Capture the cell that displays the provided text and extract its (x, y) central coordinate. 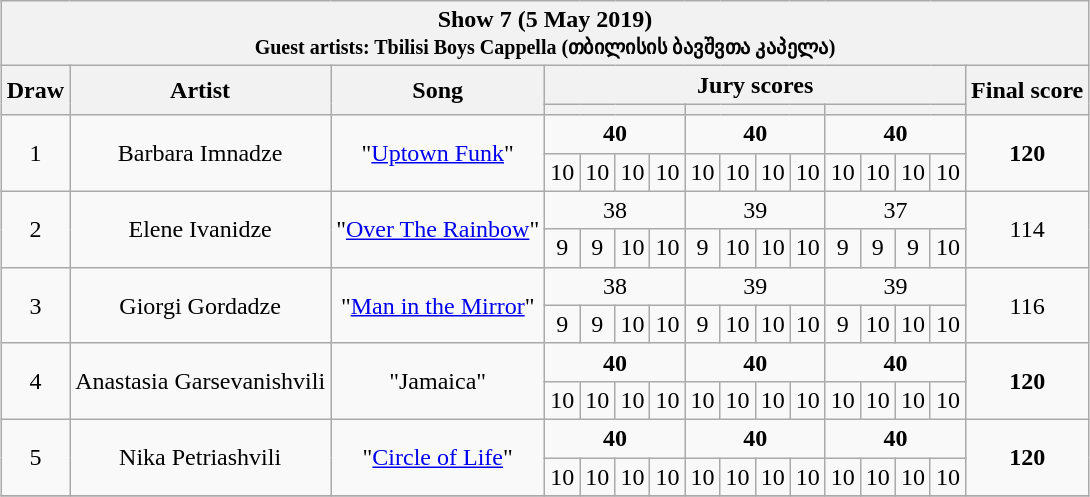
114 (1028, 229)
Barbara Imnadze (200, 153)
Jury scores (756, 85)
"Circle of Life" (438, 457)
Final score (1028, 90)
"Over The Rainbow" (438, 229)
Anastasia Garsevanishvili (200, 381)
5 (35, 457)
Draw (35, 90)
116 (1028, 305)
Artist (200, 90)
Song (438, 90)
4 (35, 381)
"Jamaica" (438, 381)
2 (35, 229)
Giorgi Gordadze (200, 305)
1 (35, 153)
"Man in the Mirror" (438, 305)
"Uptown Funk" (438, 153)
37 (895, 210)
3 (35, 305)
Nika Petriashvili (200, 457)
Show 7 (5 May 2019)Guest artists: Tbilisi Boys Cappella (თბილისის ბავშვთა კაპელა) (545, 34)
Elene Ivanidze (200, 229)
